Extract the (x, y) coordinate from the center of the cell holding the provided text.  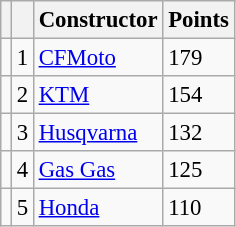
Points (198, 20)
Honda (98, 208)
Constructor (98, 20)
110 (198, 208)
1 (22, 58)
154 (198, 95)
132 (198, 133)
KTM (98, 95)
179 (198, 58)
CFMoto (98, 58)
4 (22, 170)
3 (22, 133)
125 (198, 170)
2 (22, 95)
Gas Gas (98, 170)
5 (22, 208)
Husqvarna (98, 133)
